Scan for the cell matching the given text and deliver its (x, y) coordinate at center. 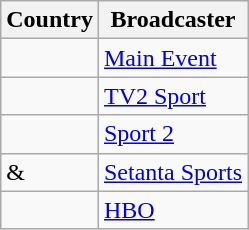
Setanta Sports (172, 172)
Broadcaster (172, 20)
Sport 2 (172, 134)
HBO (172, 210)
TV2 Sport (172, 96)
Main Event (172, 58)
& (50, 172)
Country (50, 20)
